Provide the [X, Y] coordinate of the cell's center where the given text is located.  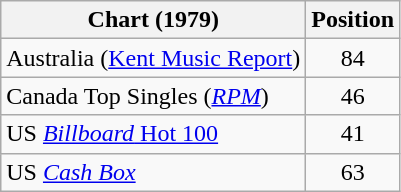
63 [353, 172]
Canada Top Singles (RPM) [154, 96]
46 [353, 96]
41 [353, 134]
Chart (1979) [154, 20]
Position [353, 20]
US Billboard Hot 100 [154, 134]
84 [353, 58]
US Cash Box [154, 172]
Australia (Kent Music Report) [154, 58]
